Return the (x, y) coordinate for the center point of the cell that contains the specified text.  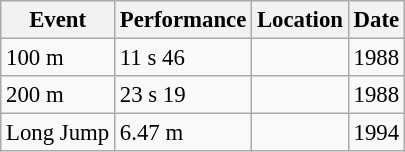
200 m (58, 95)
6.47 m (184, 133)
Performance (184, 20)
Event (58, 20)
11 s 46 (184, 58)
23 s 19 (184, 95)
Location (300, 20)
1994 (376, 133)
Long Jump (58, 133)
Date (376, 20)
100 m (58, 58)
